Provide the (X, Y) coordinate of the cell's center where the given text is located.  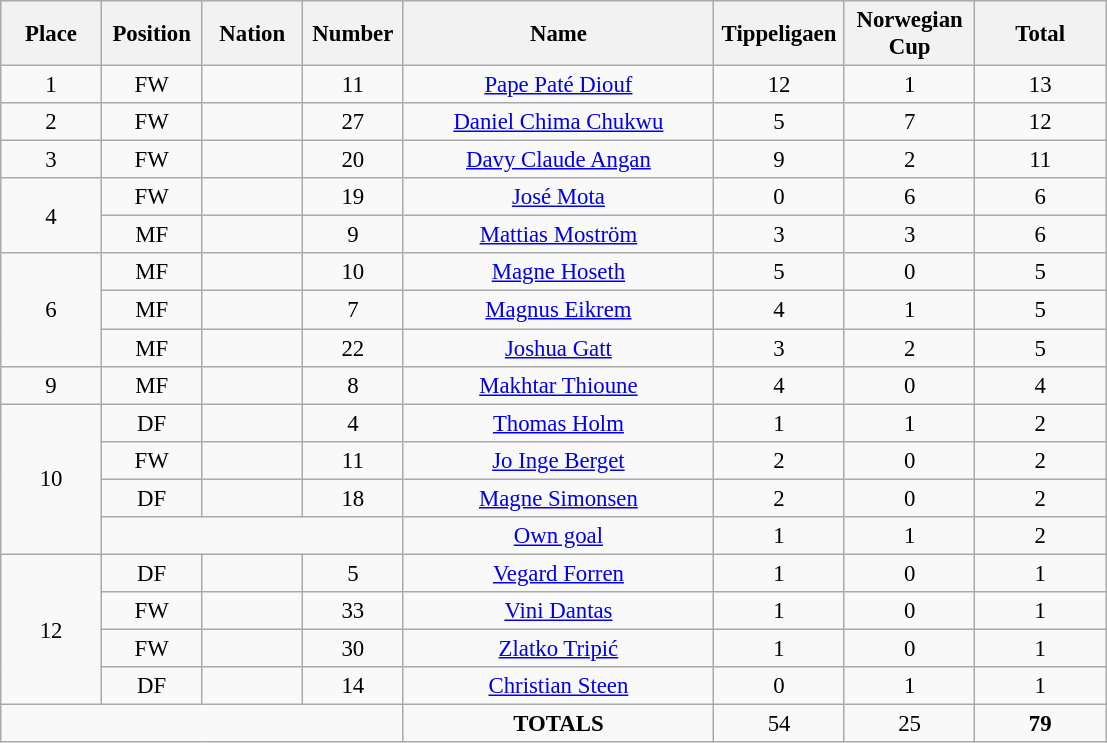
27 (354, 122)
TOTALS (558, 724)
8 (354, 385)
22 (354, 348)
Name (558, 34)
Tippeligaen (780, 34)
13 (1040, 85)
Christian Steen (558, 686)
Pape Paté Diouf (558, 85)
Total (1040, 34)
Joshua Gatt (558, 348)
Jo Inge Berget (558, 460)
Place (52, 34)
Thomas Holm (558, 423)
Mattias Moström (558, 235)
14 (354, 686)
33 (354, 611)
Number (354, 34)
José Mota (558, 197)
Nation (252, 34)
Vini Dantas (558, 611)
Own goal (558, 536)
Vegard Forren (558, 573)
19 (354, 197)
25 (910, 724)
Magne Hoseth (558, 273)
Makhtar Thioune (558, 385)
18 (354, 498)
Position (152, 34)
Magnus Eikrem (558, 310)
54 (780, 724)
Daniel Chima Chukwu (558, 122)
Magne Simonsen (558, 498)
20 (354, 160)
79 (1040, 724)
Zlatko Tripić (558, 648)
Norwegian Cup (910, 34)
30 (354, 648)
Davy Claude Angan (558, 160)
